Scan for the cell matching the given text and deliver its (X, Y) coordinate at center. 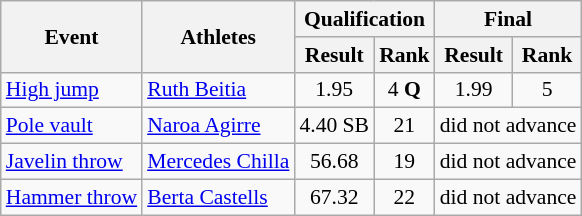
Mercedes Chilla (218, 162)
Hammer throw (72, 197)
56.68 (334, 162)
Berta Castells (218, 197)
Ruth Beitia (218, 90)
Pole vault (72, 126)
Athletes (218, 36)
19 (404, 162)
High jump (72, 90)
5 (548, 90)
Javelin throw (72, 162)
4.40 SB (334, 126)
1.99 (474, 90)
67.32 (334, 197)
Naroa Agirre (218, 126)
21 (404, 126)
Final (508, 19)
Event (72, 36)
1.95 (334, 90)
22 (404, 197)
4 Q (404, 90)
Qualification (364, 19)
